Determine the [x, y] coordinate at the center of the cell enclosing the given text.  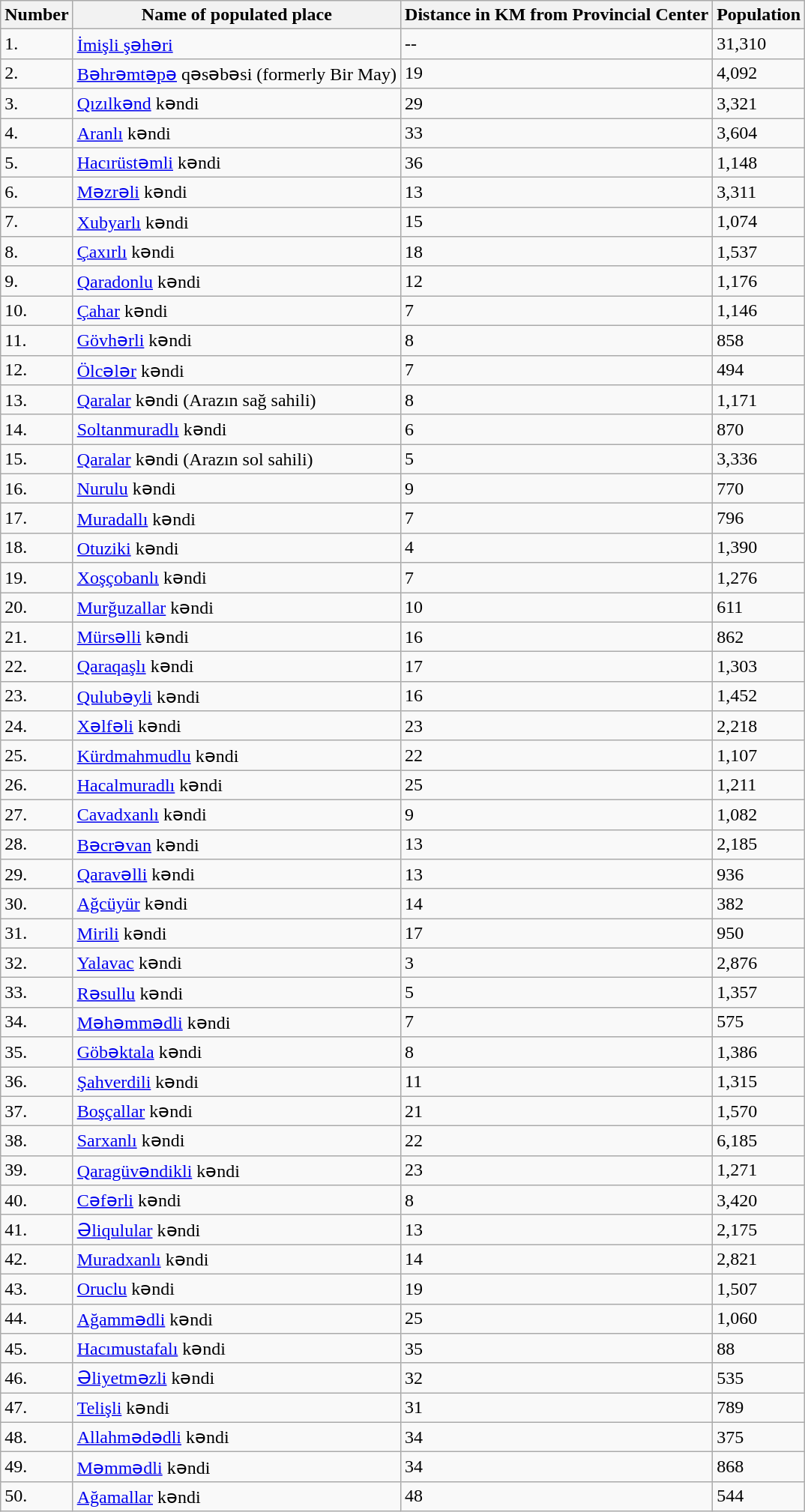
3,336 [759, 459]
37. [37, 1111]
31 [557, 1408]
Qızılkənd kəndi [237, 103]
Çaxırlı kəndi [237, 252]
Ölcələr kəndi [237, 370]
Telişli kəndi [237, 1408]
30. [37, 904]
4 [557, 548]
10. [37, 311]
36. [37, 1082]
575 [759, 1022]
1,171 [759, 400]
1,146 [759, 311]
Rəsullu kəndi [237, 993]
34. [37, 1022]
15. [37, 459]
-- [557, 44]
88 [759, 1349]
3,311 [759, 193]
Hacırüstəmli kəndi [237, 163]
1,211 [759, 785]
Ağcüyür kəndi [237, 904]
796 [759, 518]
13. [37, 400]
27. [37, 814]
Çahar kəndi [237, 311]
1,176 [759, 281]
16. [37, 489]
1,390 [759, 548]
Otuziki kəndi [237, 548]
8. [37, 252]
2. [37, 73]
1,082 [759, 814]
382 [759, 904]
Qaravəlli kəndi [237, 874]
2,821 [759, 1260]
1. [37, 44]
Xubyarlı kəndi [237, 222]
35 [557, 1349]
18 [557, 252]
11 [557, 1082]
41. [37, 1230]
4,092 [759, 73]
Aranlı kəndi [237, 133]
Məhəmmədli kəndi [237, 1022]
6. [37, 193]
40. [37, 1200]
9. [37, 281]
Bəcrəvan kəndi [237, 844]
936 [759, 874]
611 [759, 607]
32. [37, 963]
25. [37, 755]
2,876 [759, 963]
1,060 [759, 1319]
Nurulu kəndi [237, 489]
Göbəktala kəndi [237, 1052]
Oruclu kəndi [237, 1289]
14. [37, 429]
Bəhrəmtəpə qəsəbəsi (formerly Bir May) [237, 73]
Məmmədli kəndi [237, 1467]
43. [37, 1289]
48. [37, 1437]
29 [557, 103]
544 [759, 1496]
2,218 [759, 726]
Əliqulular kəndi [237, 1230]
18. [37, 548]
535 [759, 1378]
3. [37, 103]
12. [37, 370]
6 [557, 429]
23. [37, 696]
5. [37, 163]
1,570 [759, 1111]
Soltanmuradlı kəndi [237, 429]
6,185 [759, 1141]
Mürsəlli kəndi [237, 637]
950 [759, 934]
1,271 [759, 1170]
21 [557, 1111]
42. [37, 1260]
Muradallı kəndi [237, 518]
17. [37, 518]
33 [557, 133]
Xoşçobanlı kəndi [237, 578]
Qaralar kəndi (Arazın sağ sahili) [237, 400]
770 [759, 489]
22. [37, 667]
19. [37, 578]
1,074 [759, 222]
Qaraqaşlı kəndi [237, 667]
2,175 [759, 1230]
1,303 [759, 667]
Muradxanlı kəndi [237, 1260]
38. [37, 1141]
868 [759, 1467]
39. [37, 1170]
1,276 [759, 578]
Qulubəyli kəndi [237, 696]
50. [37, 1496]
29. [37, 874]
1,507 [759, 1289]
20. [37, 607]
49. [37, 1467]
Sarxanlı kəndi [237, 1141]
1,386 [759, 1052]
Hacalmuradlı kəndi [237, 785]
11. [37, 340]
2,185 [759, 844]
1,107 [759, 755]
Allahmədədli kəndi [237, 1437]
Boşçallar kəndi [237, 1111]
Population [759, 15]
44. [37, 1319]
15 [557, 222]
36 [557, 163]
Xəlfəli kəndi [237, 726]
10 [557, 607]
3 [557, 963]
Əliyetməzli kəndi [237, 1378]
Hacımustafalı kəndi [237, 1349]
1,148 [759, 163]
Distance in KM from Provincial Center [557, 15]
1,315 [759, 1082]
862 [759, 637]
Ağammədli kəndi [237, 1319]
Cavadxanlı kəndi [237, 814]
48 [557, 1496]
1,357 [759, 993]
46. [37, 1378]
12 [557, 281]
45. [37, 1349]
4. [37, 133]
7. [37, 222]
35. [37, 1052]
Qaradonlu kəndi [237, 281]
1,537 [759, 252]
789 [759, 1408]
47. [37, 1408]
21. [37, 637]
33. [37, 993]
Ağamallar kəndi [237, 1496]
375 [759, 1437]
28. [37, 844]
Number [37, 15]
Məzrəli kəndi [237, 193]
İmişli şəhəri [237, 44]
858 [759, 340]
870 [759, 429]
24. [37, 726]
494 [759, 370]
Cəfərli kəndi [237, 1200]
26. [37, 785]
Name of populated place [237, 15]
3,420 [759, 1200]
Kürdmahmudlu kəndi [237, 755]
31,310 [759, 44]
Şahverdili kəndi [237, 1082]
Mirili kəndi [237, 934]
3,321 [759, 103]
Murğuzallar kəndi [237, 607]
Qaralar kəndi (Arazın sol sahili) [237, 459]
32 [557, 1378]
3,604 [759, 133]
Yalavac kəndi [237, 963]
Qaragüvəndikli kəndi [237, 1170]
1,452 [759, 696]
Gövhərli kəndi [237, 340]
31. [37, 934]
